Search for the cell housing the specified text and yield its (x, y) center coordinate. 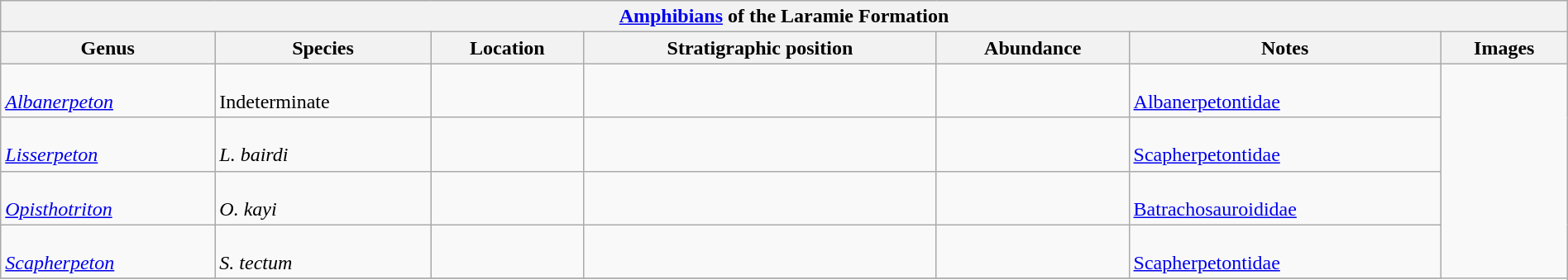
Notes (1285, 48)
O. kayi (323, 198)
Batrachosauroididae (1285, 198)
Images (1503, 48)
Abundance (1032, 48)
Indeterminate (323, 91)
Location (507, 48)
Albanerpetontidae (1285, 91)
Stratigraphic position (759, 48)
Genus (108, 48)
Albanerpeton (108, 91)
Amphibians of the Laramie Formation (784, 17)
Lisserpeton (108, 144)
Opisthotriton (108, 198)
Species (323, 48)
S. tectum (323, 251)
Scapherpeton (108, 251)
L. bairdi (323, 144)
